For the text-containing cell, return its midpoint in [x, y] coordinate format. 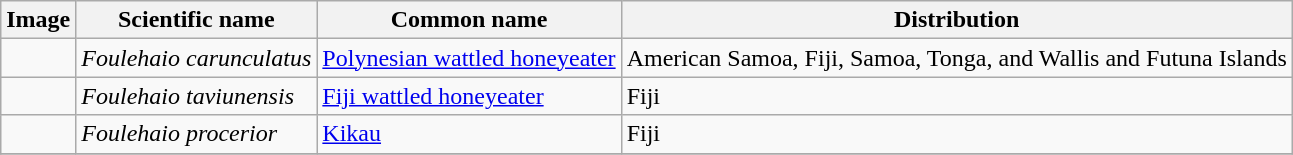
American Samoa, Fiji, Samoa, Tonga, and Wallis and Futuna Islands [956, 58]
Foulehaio procerior [196, 134]
Common name [469, 20]
Distribution [956, 20]
Image [38, 20]
Scientific name [196, 20]
Kikau [469, 134]
Fiji wattled honeyeater [469, 96]
Foulehaio carunculatus [196, 58]
Polynesian wattled honeyeater [469, 58]
Foulehaio taviunensis [196, 96]
